Extract the [X, Y] coordinate from the center of the cell holding the provided text.  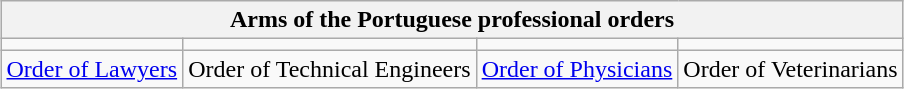
Order of Veterinarians [790, 69]
Order of Physicians [577, 69]
Order of Lawyers [92, 69]
Arms of the Portuguese professional orders [452, 20]
Order of Technical Engineers [330, 69]
